Find where the given text appears and provide that cell's center as (x, y) coordinate. 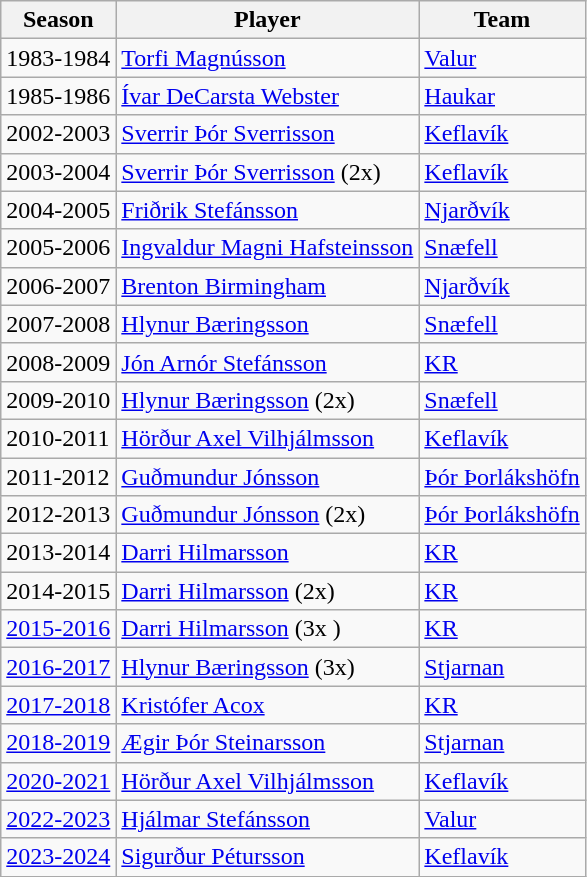
2007-2008 (58, 324)
2011-2012 (58, 477)
2022-2023 (58, 819)
2009-2010 (58, 400)
2012-2013 (58, 515)
Guðmundur Jónsson (268, 477)
Hjálmar Stefánsson (268, 819)
Kristófer Acox (268, 705)
Season (58, 20)
Brenton Birmingham (268, 286)
Darri Hilmarsson (268, 553)
2008-2009 (58, 362)
Ívar DeCarsta Webster (268, 96)
2006-2007 (58, 286)
Team (502, 20)
Guðmundur Jónsson (2x) (268, 515)
2013-2014 (58, 553)
Sigurður Pétursson (268, 857)
Sverrir Þór Sverrisson (268, 134)
Haukar (502, 96)
Darri Hilmarsson (3x ) (268, 629)
Darri Hilmarsson (2x) (268, 591)
2020-2021 (58, 781)
1985-1986 (58, 96)
2016-2017 (58, 667)
2023-2024 (58, 857)
Hlynur Bæringsson (2x) (268, 400)
2014-2015 (58, 591)
2018-2019 (58, 743)
2004-2005 (58, 210)
2005-2006 (58, 248)
2003-2004 (58, 172)
Hlynur Bæringsson (3x) (268, 667)
Friðrik Stefánsson (268, 210)
Torfi Magnússon (268, 58)
Jón Arnór Stefánsson (268, 362)
2017-2018 (58, 705)
Ægir Þór Steinarsson (268, 743)
Player (268, 20)
1983-1984 (58, 58)
2010-2011 (58, 438)
Sverrir Þór Sverrisson (2x) (268, 172)
Hlynur Bæringsson (268, 324)
2002-2003 (58, 134)
Ingvaldur Magni Hafsteinsson (268, 248)
2015-2016 (58, 629)
